For the text-containing cell, return its midpoint in [x, y] coordinate format. 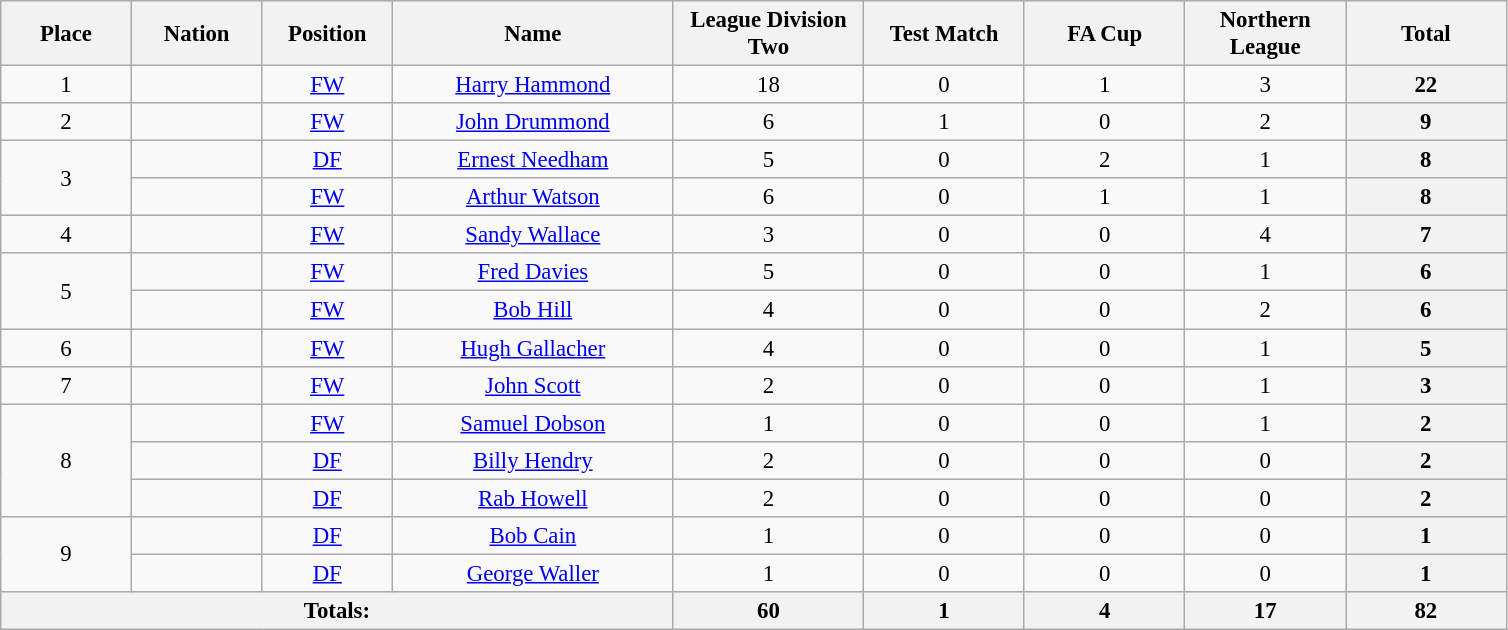
John Scott [534, 385]
Place [66, 34]
Total [1426, 34]
Harry Hammond [534, 85]
FA Cup [1104, 34]
Bob Cain [534, 536]
Ernest Needham [534, 160]
22 [1426, 85]
Name [534, 34]
Fred Davies [534, 273]
Arthur Watson [534, 197]
Bob Hill [534, 310]
18 [768, 85]
Position [328, 34]
Totals: [337, 611]
Samuel Dobson [534, 423]
Sandy Wallace [534, 235]
Hugh Gallacher [534, 348]
Rab Howell [534, 498]
John Drummond [534, 122]
17 [1266, 611]
82 [1426, 611]
Northern League [1266, 34]
George Waller [534, 573]
League Division Two [768, 34]
60 [768, 611]
Nation [196, 34]
Billy Hendry [534, 460]
Test Match [944, 34]
